Detect which cell encompasses the target text, then output its [x, y] center coordinate. 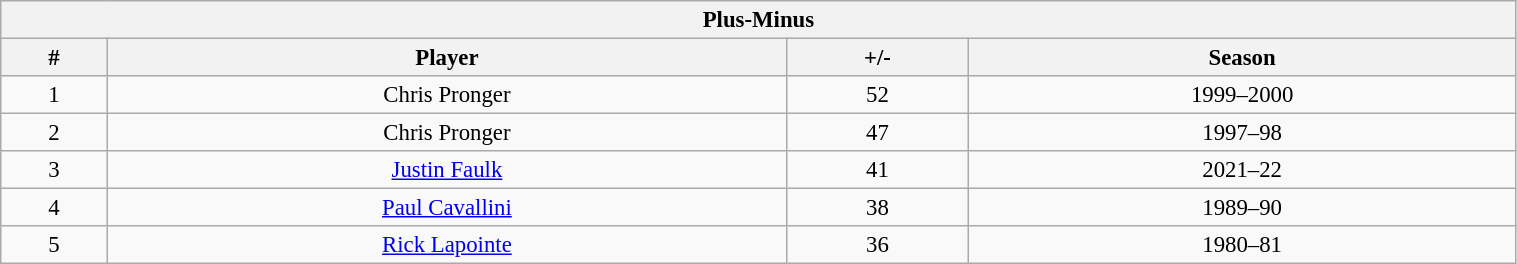
1997–98 [1242, 133]
Plus-Minus [758, 20]
3 [54, 170]
5 [54, 245]
Season [1242, 58]
+/- [878, 58]
36 [878, 245]
# [54, 58]
Justin Faulk [446, 170]
47 [878, 133]
1989–90 [1242, 208]
1999–2000 [1242, 95]
Paul Cavallini [446, 208]
1980–81 [1242, 245]
1 [54, 95]
52 [878, 95]
38 [878, 208]
2 [54, 133]
Rick Lapointe [446, 245]
4 [54, 208]
41 [878, 170]
Player [446, 58]
2021–22 [1242, 170]
